For the text-containing cell, return its midpoint in (X, Y) coordinate format. 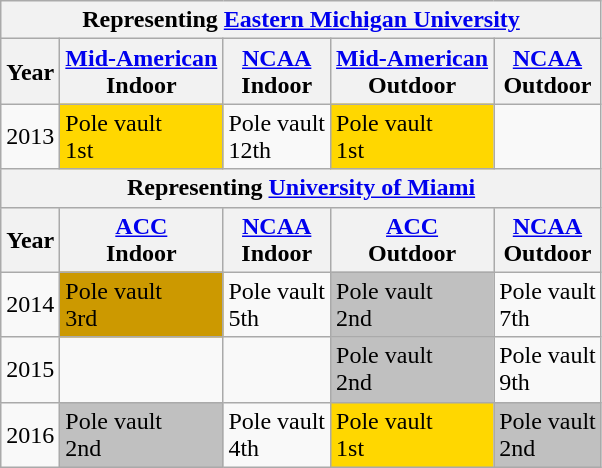
Representing University of Miami (302, 188)
Pole vault 7th (548, 304)
Mid-AmericanOutdoor (412, 72)
2014 (30, 304)
Representing Eastern Michigan University (302, 20)
2016 (30, 434)
Pole vault 5th (277, 304)
Pole vault 12th (277, 136)
ACCIndoor (142, 240)
ACCOutdoor (412, 240)
2015 (30, 370)
Pole vault 4th (277, 434)
Mid-AmericanIndoor (142, 72)
Pole vault 3rd (142, 304)
2013 (30, 136)
Pole vault 9th (548, 370)
